Pinpoint the cell where the given text exists, returning its [x, y] midpoint coordinate. 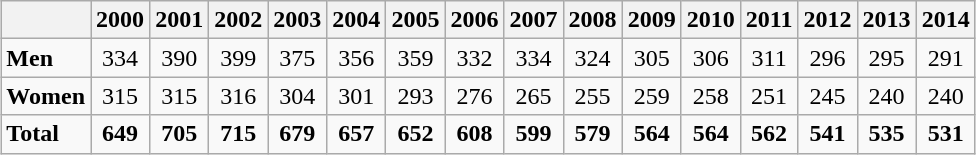
375 [298, 58]
2006 [474, 20]
2004 [356, 20]
265 [534, 96]
2002 [238, 20]
301 [356, 96]
562 [769, 134]
251 [769, 96]
579 [592, 134]
705 [180, 134]
291 [946, 58]
296 [828, 58]
657 [356, 134]
399 [238, 58]
276 [474, 96]
304 [298, 96]
531 [946, 134]
311 [769, 58]
306 [710, 58]
715 [238, 134]
295 [886, 58]
324 [592, 58]
Men [46, 58]
2001 [180, 20]
599 [534, 134]
255 [592, 96]
541 [828, 134]
2011 [769, 20]
2009 [652, 20]
2010 [710, 20]
259 [652, 96]
2014 [946, 20]
2003 [298, 20]
305 [652, 58]
608 [474, 134]
2000 [120, 20]
2008 [592, 20]
293 [416, 96]
332 [474, 58]
679 [298, 134]
356 [356, 58]
316 [238, 96]
2013 [886, 20]
652 [416, 134]
Women [46, 96]
2005 [416, 20]
2012 [828, 20]
Total [46, 134]
258 [710, 96]
245 [828, 96]
359 [416, 58]
649 [120, 134]
535 [886, 134]
390 [180, 58]
2007 [534, 20]
